Find where the given text appears and provide that cell's center as [x, y] coordinate. 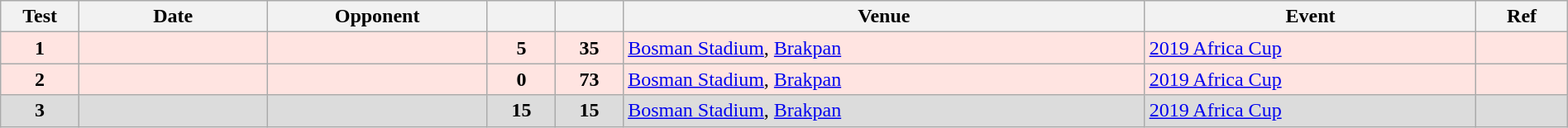
Date [172, 17]
2 [40, 79]
Venue [884, 17]
Opponent [377, 17]
73 [590, 79]
Ref [1522, 17]
3 [40, 111]
1 [40, 48]
35 [590, 48]
Event [1310, 17]
Test [40, 17]
0 [521, 79]
5 [521, 48]
